For the text-containing cell, return its midpoint in (x, y) coordinate format. 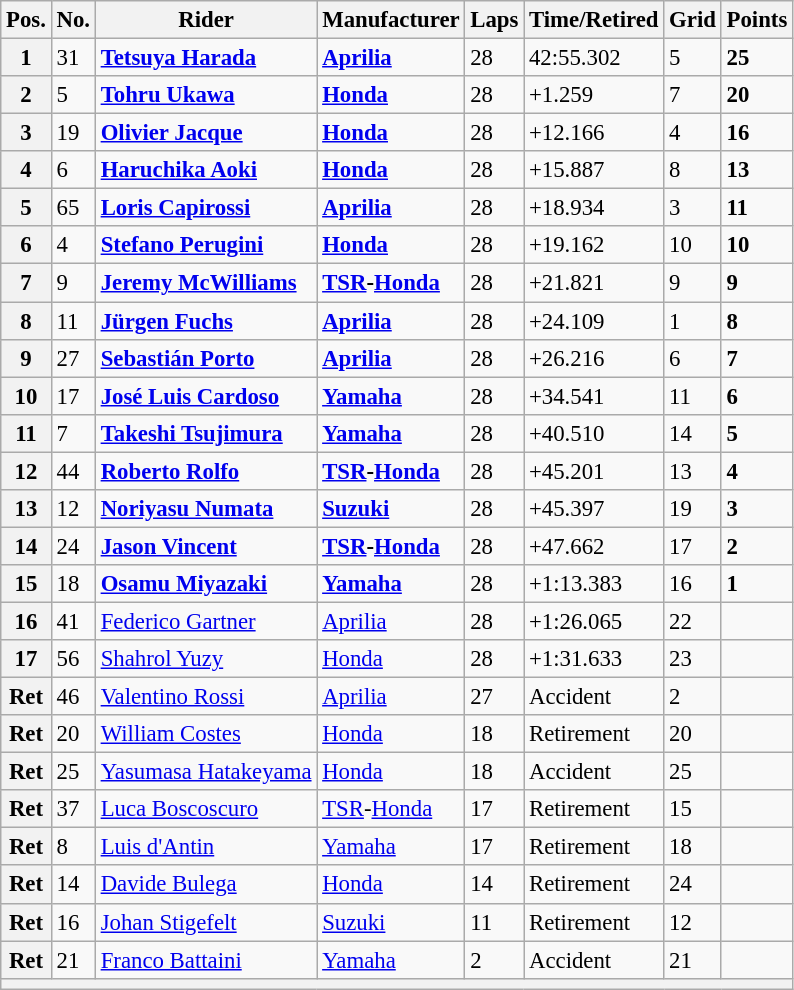
Luis d'Antin (206, 847)
Points (756, 20)
65 (73, 208)
+12.166 (594, 133)
Johan Stigefelt (206, 922)
23 (692, 659)
Valentino Rossi (206, 697)
No. (73, 20)
Jeremy McWilliams (206, 283)
Pos. (26, 20)
Rider (206, 20)
+19.162 (594, 245)
Time/Retired (594, 20)
Roberto Rolfo (206, 471)
22 (692, 621)
+1.259 (594, 95)
+21.821 (594, 283)
42:55.302 (594, 58)
Tetsuya Harada (206, 58)
Olivier Jacque (206, 133)
Haruchika Aoki (206, 170)
Loris Capirossi (206, 208)
56 (73, 659)
Shahrol Yuzy (206, 659)
José Luis Cardoso (206, 396)
+1:26.065 (594, 621)
Franco Battaini (206, 960)
31 (73, 58)
+24.109 (594, 321)
+45.201 (594, 471)
Grid (692, 20)
+1:13.383 (594, 584)
+18.934 (594, 208)
Manufacturer (391, 20)
+45.397 (594, 509)
46 (73, 697)
+15.887 (594, 170)
Jürgen Fuchs (206, 321)
+1:31.633 (594, 659)
+34.541 (594, 396)
Davide Bulega (206, 885)
41 (73, 621)
Luca Boscoscuro (206, 809)
Sebastián Porto (206, 358)
Jason Vincent (206, 546)
Laps (494, 20)
Noriyasu Numata (206, 509)
Tohru Ukawa (206, 95)
44 (73, 471)
Osamu Miyazaki (206, 584)
+47.662 (594, 546)
Yasumasa Hatakeyama (206, 772)
William Costes (206, 734)
37 (73, 809)
Stefano Perugini (206, 245)
Federico Gartner (206, 621)
+26.216 (594, 358)
Takeshi Tsujimura (206, 433)
+40.510 (594, 433)
